Extract the [X, Y] coordinate from the center of the cell holding the provided text.  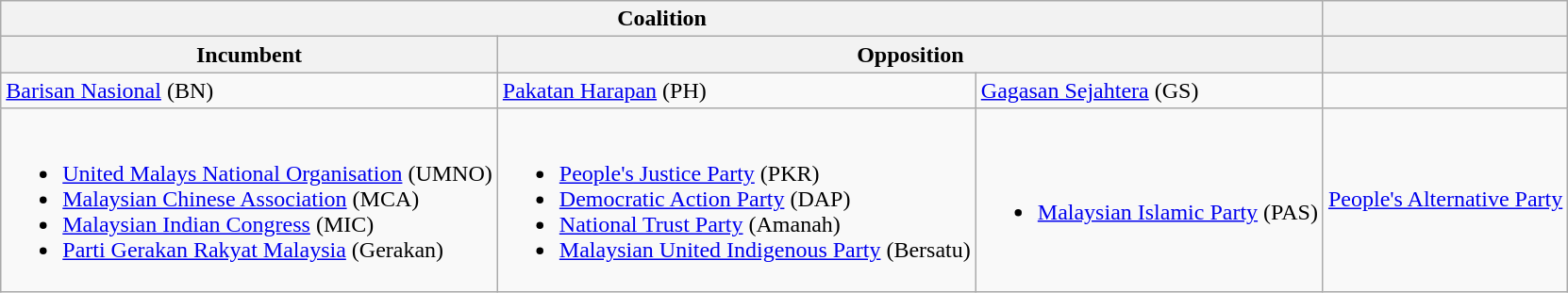
Pakatan Harapan (PH) [736, 90]
Incumbent [249, 55]
Coalition [662, 19]
Gagasan Sejahtera (GS) [1149, 90]
Opposition [909, 55]
People's Alternative Party [1445, 200]
People's Justice Party (PKR) Democratic Action Party (DAP) National Trust Party (Amanah) Malaysian United Indigenous Party (Bersatu) [736, 200]
Barisan Nasional (BN) [249, 90]
Malaysian Islamic Party (PAS) [1149, 200]
